Capture the cell that displays the provided text and extract its [x, y] central coordinate. 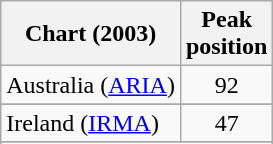
Chart (2003) [91, 34]
Ireland (IRMA) [91, 123]
47 [226, 123]
Peakposition [226, 34]
Australia (ARIA) [91, 85]
92 [226, 85]
